Determine the (x, y) coordinate at the center of the cell enclosing the given text.  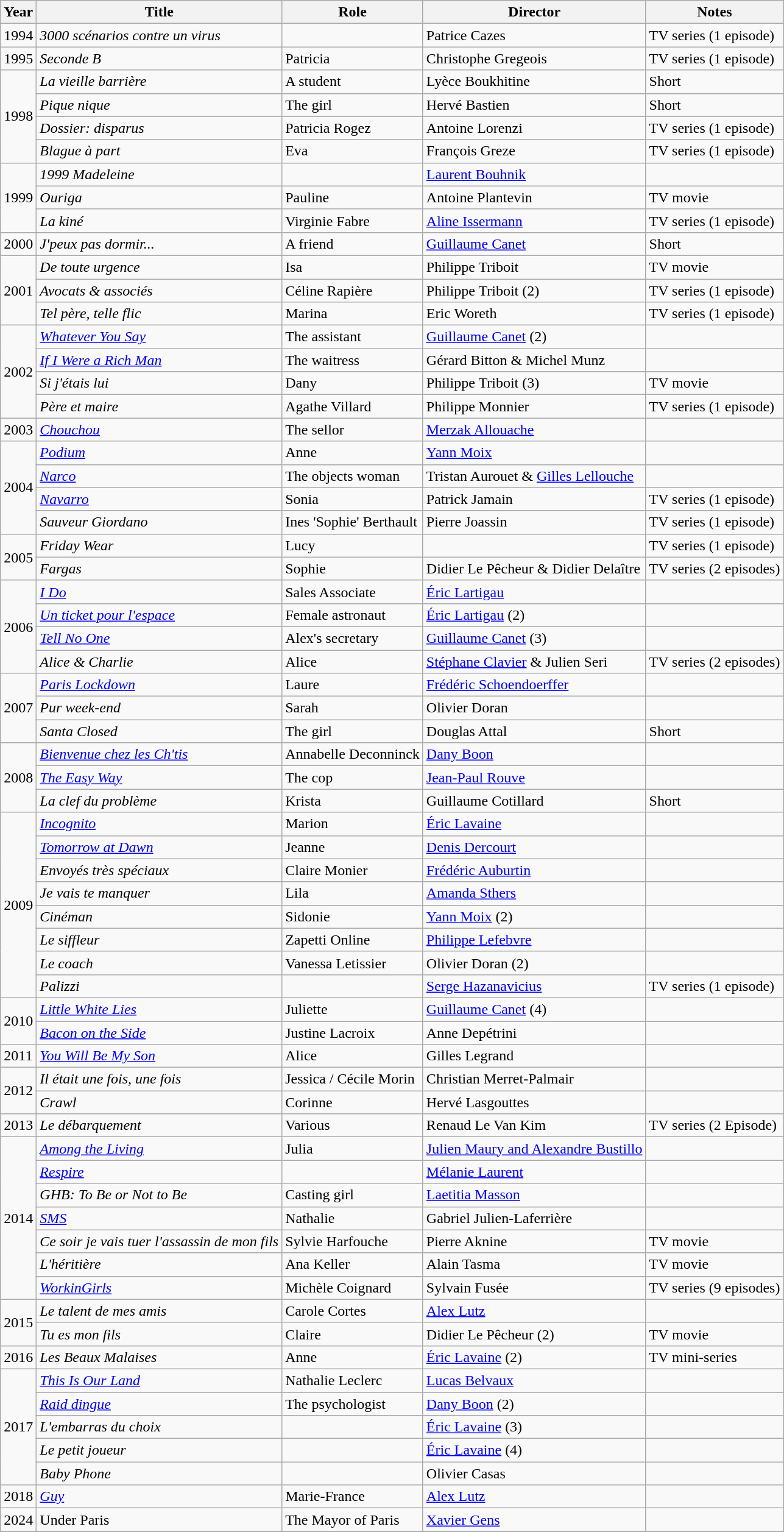
Zapetti Online (353, 940)
TV series (9 episodes) (715, 1288)
2001 (18, 290)
Tomorrow at Dawn (160, 847)
Éric Lavaine (2) (534, 1357)
J'peux pas dormir... (160, 244)
Philippe Triboit (2) (534, 291)
Éric Lartigau (534, 592)
2002 (18, 372)
Le talent de mes amis (160, 1311)
Marion (353, 824)
Respire (160, 1172)
Tel père, telle flic (160, 314)
Dossier: disparus (160, 128)
Amanda Sthers (534, 893)
Ana Keller (353, 1264)
Frédéric Auburtin (534, 870)
Pauline (353, 197)
Guy (160, 1497)
Chouchou (160, 430)
2003 (18, 430)
Podium (160, 453)
The objects woman (353, 476)
Sophie (353, 569)
2000 (18, 244)
Whatever You Say (160, 337)
Year (18, 12)
2007 (18, 708)
Douglas Attal (534, 731)
Olivier Doran (534, 708)
Merzak Allouache (534, 430)
Les Beaux Malaises (160, 1357)
Tu es mon fils (160, 1334)
Christophe Gregeois (534, 59)
Incognito (160, 824)
Aline Issermann (534, 221)
GHB: To Be or Not to Be (160, 1195)
Laure (353, 685)
Envoyés très spéciaux (160, 870)
The Mayor of Paris (353, 1520)
La kiné (160, 221)
Title (160, 12)
Lila (353, 893)
Patricia Rogez (353, 128)
Stéphane Clavier & Julien Seri (534, 661)
Michèle Coignard (353, 1288)
Didier Le Pêcheur (2) (534, 1334)
A friend (353, 244)
Dany Boon (534, 754)
I Do (160, 592)
Pierre Joassin (534, 522)
Isa (353, 267)
Guillaume Canet (534, 244)
Lucas Belvaux (534, 1380)
Yann Moix (2) (534, 917)
2012 (18, 1091)
Antoine Lorenzi (534, 128)
Friday Wear (160, 545)
The Easy Way (160, 778)
Virginie Fabre (353, 221)
Narco (160, 476)
3000 scénarios contre un virus (160, 35)
Dany Boon (2) (534, 1403)
Pur week-end (160, 708)
Philippe Monnier (534, 406)
Patrice Cazes (534, 35)
2024 (18, 1520)
Krista (353, 801)
Sales Associate (353, 592)
Patricia (353, 59)
Alice & Charlie (160, 661)
TV mini-series (715, 1357)
Raid dingue (160, 1403)
Carole Cortes (353, 1311)
Crawl (160, 1102)
Justine Lacroix (353, 1033)
The psychologist (353, 1403)
Blague à part (160, 151)
Sylvain Fusée (534, 1288)
Agathe Villard (353, 406)
Juliette (353, 1009)
Santa Closed (160, 731)
Jeanne (353, 847)
Gérard Bitton & Michel Munz (534, 360)
Didier Le Pêcheur & Didier Delaître (534, 569)
Guillaume Canet (3) (534, 638)
2006 (18, 626)
Alex's secretary (353, 638)
Hervé Lasgouttes (534, 1102)
The assistant (353, 337)
Père et maire (160, 406)
Éric Lavaine (3) (534, 1427)
Laurent Bouhnik (534, 174)
Female astronaut (353, 615)
Patrick Jamain (534, 499)
SMS (160, 1218)
2008 (18, 778)
Corinne (353, 1102)
Le siffleur (160, 940)
Role (353, 12)
Tell No One (160, 638)
Nathalie (353, 1218)
1999 Madeleine (160, 174)
2010 (18, 1021)
Éric Lavaine (534, 824)
Paris Lockdown (160, 685)
The sellor (353, 430)
Olivier Doran (2) (534, 963)
Casting girl (353, 1195)
Sonia (353, 499)
Julia (353, 1149)
Jessica / Cécile Morin (353, 1079)
Sauveur Giordano (160, 522)
Little White Lies (160, 1009)
Si j'étais lui (160, 383)
Guillaume Canet (2) (534, 337)
François Greze (534, 151)
Philippe Lefebvre (534, 940)
Eva (353, 151)
2014 (18, 1218)
Céline Rapière (353, 291)
Nathalie Leclerc (353, 1380)
Baby Phone (160, 1473)
Various (353, 1126)
Yann Moix (534, 453)
Annabelle Deconninck (353, 754)
Bacon on the Side (160, 1033)
Hervé Bastien (534, 105)
2016 (18, 1357)
Ouriga (160, 197)
Guillaume Cotillard (534, 801)
Le petit joueur (160, 1450)
Philippe Triboit (534, 267)
Under Paris (160, 1520)
Notes (715, 12)
2004 (18, 488)
2013 (18, 1126)
Renaud Le Van Kim (534, 1126)
Olivier Casas (534, 1473)
Gilles Legrand (534, 1056)
Il était une fois, une fois (160, 1079)
Guillaume Canet (4) (534, 1009)
Xavier Gens (534, 1520)
Philippe Triboit (3) (534, 383)
Lyèce Boukhitine (534, 82)
Laetitia Masson (534, 1195)
2018 (18, 1497)
A student (353, 82)
Un ticket pour l'espace (160, 615)
WorkinGirls (160, 1288)
Alain Tasma (534, 1264)
Sarah (353, 708)
Palizzi (160, 986)
L'embarras du choix (160, 1427)
1994 (18, 35)
The cop (353, 778)
Tristan Aurouet & Gilles Lellouche (534, 476)
Serge Hazanavicius (534, 986)
De toute urgence (160, 267)
Gabriel Julien-Laferrière (534, 1218)
Julien Maury and Alexandre Bustillo (534, 1149)
Anne Depétrini (534, 1033)
Cinéman (160, 917)
Marina (353, 314)
1995 (18, 59)
TV series (2 Episode) (715, 1126)
1998 (18, 116)
Claire Monier (353, 870)
Pique nique (160, 105)
Marie-France (353, 1497)
Avocats & associés (160, 291)
Je vais te manquer (160, 893)
Le débarquement (160, 1126)
Sylvie Harfouche (353, 1241)
Pierre Aknine (534, 1241)
2017 (18, 1427)
1999 (18, 197)
La clef du problème (160, 801)
Sidonie (353, 917)
Dany (353, 383)
Bienvenue chez les Ch'tis (160, 754)
Claire (353, 1334)
This Is Our Land (160, 1380)
Denis Dercourt (534, 847)
La vieille barrière (160, 82)
Éric Lavaine (4) (534, 1450)
Navarro (160, 499)
2009 (18, 905)
Antoine Plantevin (534, 197)
You Will Be My Son (160, 1056)
Ce soir je vais tuer l'assassin de mon fils (160, 1241)
2005 (18, 557)
Director (534, 12)
2015 (18, 1322)
Le coach (160, 963)
Among the Living (160, 1149)
The waitress (353, 360)
If I Were a Rich Man (160, 360)
Fargas (160, 569)
Jean-Paul Rouve (534, 778)
Seconde B (160, 59)
Mélanie Laurent (534, 1172)
Christian Merret-Palmair (534, 1079)
Éric Lartigau (2) (534, 615)
2011 (18, 1056)
Ines 'Sophie' Berthault (353, 522)
Frédéric Schoendoerffer (534, 685)
Eric Woreth (534, 314)
L'héritière (160, 1264)
Lucy (353, 545)
Vanessa Letissier (353, 963)
